Determine the [X, Y] coordinate at the center of the cell enclosing the given text.  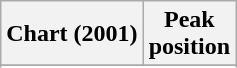
Peak position [189, 34]
Chart (2001) [72, 34]
